Pinpoint the cell where the given text exists, returning its [x, y] midpoint coordinate. 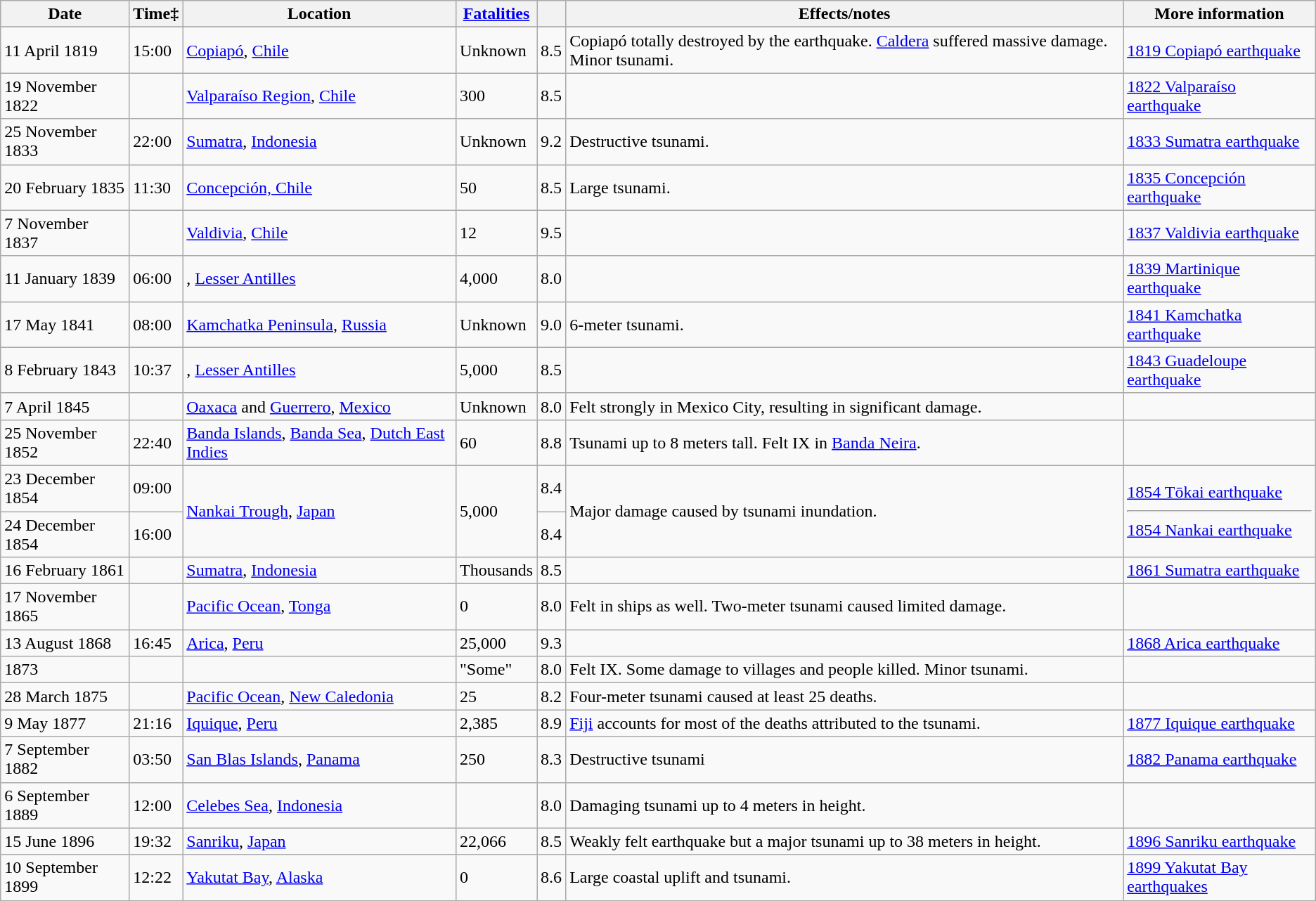
8.9 [551, 723]
Felt in ships as well. Two-meter tsunami caused limited damage. [845, 607]
1868 Arica earthquake [1220, 643]
25 [496, 696]
9.3 [551, 643]
Major damage caused by tsunami inundation. [845, 511]
9.5 [551, 233]
Damaging tsunami up to 4 meters in height. [845, 805]
Sanriku, Japan [319, 841]
16:00 [156, 534]
Weakly felt earthquake but a major tsunami up to 38 meters in height. [845, 841]
50 [496, 187]
60 [496, 443]
Pacific Ocean, New Caledonia [319, 696]
25 November 1852 [65, 443]
7 April 1845 [65, 406]
6-meter tsunami. [845, 325]
16:45 [156, 643]
Pacific Ocean, Tonga [319, 607]
Valparaíso Region, Chile [319, 96]
23 December 1854 [65, 488]
Destructive tsunami [845, 759]
Arica, Peru [319, 643]
Felt IX. Some damage to villages and people killed. Minor tsunami. [845, 670]
1822 Valparaíso earthquake [1220, 96]
13 August 1868 [65, 643]
7 September 1882 [65, 759]
28 March 1875 [65, 696]
Valdivia, Chile [319, 233]
19:32 [156, 841]
Nankai Trough, Japan [319, 511]
06:00 [156, 278]
10:37 [156, 370]
Kamchatka Peninsula, Russia [319, 325]
Felt strongly in Mexico City, resulting in significant damage. [845, 406]
24 December 1854 [65, 534]
Copiapó totally destroyed by the earthquake. Caldera suffered massive damage. Minor tsunami. [845, 51]
Iquique, Peru [319, 723]
1835 Concepción earthquake [1220, 187]
Large tsunami. [845, 187]
4,000 [496, 278]
2,385 [496, 723]
12:00 [156, 805]
10 September 1899 [65, 877]
Celebes Sea, Indonesia [319, 805]
15:00 [156, 51]
03:50 [156, 759]
Fatalities [496, 14]
Large coastal uplift and tsunami. [845, 877]
1854 Tōkai earthquake1854 Nankai earthquake [1220, 511]
15 June 1896 [65, 841]
Concepción, Chile [319, 187]
12 [496, 233]
250 [496, 759]
Yakutat Bay, Alaska [319, 877]
Copiapó, Chile [319, 51]
11:30 [156, 187]
25,000 [496, 643]
09:00 [156, 488]
San Blas Islands, Panama [319, 759]
Location [319, 14]
1833 Sumatra earthquake [1220, 142]
1819 Copiapó earthquake [1220, 51]
08:00 [156, 325]
6 September 1889 [65, 805]
Date [65, 14]
300 [496, 96]
1882 Panama earthquake [1220, 759]
1877 Iquique earthquake [1220, 723]
25 November 1833 [65, 142]
Time‡ [156, 14]
8.6 [551, 877]
7 November 1837 [65, 233]
17 May 1841 [65, 325]
1843 Guadeloupe earthquake [1220, 370]
1873 [65, 670]
8.3 [551, 759]
17 November 1865 [65, 607]
Effects/notes [845, 14]
16 February 1861 [65, 571]
More information [1220, 14]
22:40 [156, 443]
9.0 [551, 325]
Thousands [496, 571]
1896 Sanriku earthquake [1220, 841]
"Some" [496, 670]
1839 Martinique earthquake [1220, 278]
1837 Valdivia earthquake [1220, 233]
1841 Kamchatka earthquake [1220, 325]
22:00 [156, 142]
1861 Sumatra earthquake [1220, 571]
21:16 [156, 723]
22,066 [496, 841]
9 May 1877 [65, 723]
Destructive tsunami. [845, 142]
19 November 1822 [65, 96]
9.2 [551, 142]
11 April 1819 [65, 51]
1899 Yakutat Bay earthquakes [1220, 877]
Oaxaca and Guerrero, Mexico [319, 406]
20 February 1835 [65, 187]
Four-meter tsunami caused at least 25 deaths. [845, 696]
8 February 1843 [65, 370]
12:22 [156, 877]
8.2 [551, 696]
Banda Islands, Banda Sea, Dutch East Indies [319, 443]
Tsunami up to 8 meters tall. Felt IX in Banda Neira. [845, 443]
Fiji accounts for most of the deaths attributed to the tsunami. [845, 723]
11 January 1839 [65, 278]
8.8 [551, 443]
